For the text-containing cell, return its midpoint in (X, Y) coordinate format. 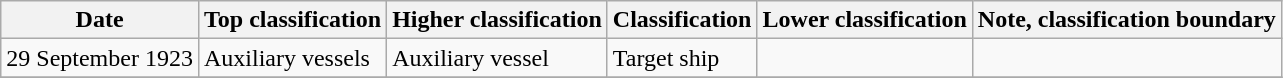
Date (100, 20)
Auxiliary vessels (292, 58)
Target ship (682, 58)
Note, classification boundary (1126, 20)
Higher classification (498, 20)
Classification (682, 20)
Top classification (292, 20)
Auxiliary vessel (498, 58)
Lower classification (864, 20)
29 September 1923 (100, 58)
